Locate the cell with the specified text and output its [x, y] center coordinate. 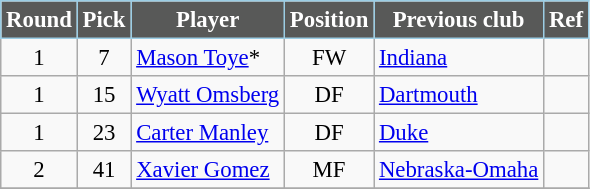
Round [39, 20]
Wyatt Omsberg [208, 95]
Nebraska-Omaha [459, 170]
7 [104, 58]
Indiana [459, 58]
Ref [566, 20]
FW [330, 58]
Previous club [459, 20]
Dartmouth [459, 95]
15 [104, 95]
MF [330, 170]
Carter Manley [208, 133]
2 [39, 170]
23 [104, 133]
41 [104, 170]
Xavier Gomez [208, 170]
Mason Toye* [208, 58]
Duke [459, 133]
Pick [104, 20]
Position [330, 20]
Player [208, 20]
